Capture the cell that displays the provided text and extract its [x, y] central coordinate. 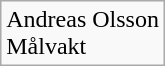
Andreas OlssonMålvakt [83, 34]
